From the cell containing the given text, extract its center point as (X, Y) coordinate. 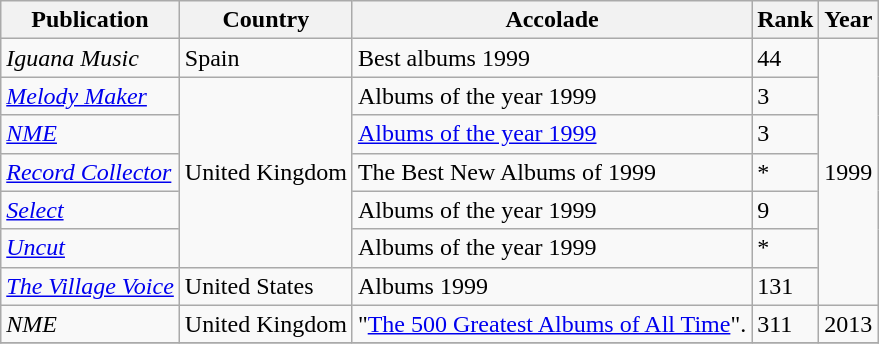
Best albums 1999 (552, 58)
Albums 1999 (552, 286)
Uncut (90, 248)
Select (90, 210)
The Best New Albums of 1999 (552, 172)
Melody Maker (90, 96)
2013 (848, 324)
Country (266, 20)
44 (786, 58)
Year (848, 20)
Publication (90, 20)
United States (266, 286)
131 (786, 286)
Spain (266, 58)
Rank (786, 20)
Accolade (552, 20)
The Village Voice (90, 286)
311 (786, 324)
"The 500 Greatest Albums of All Time". (552, 324)
Record Collector (90, 172)
9 (786, 210)
Iguana Music (90, 58)
1999 (848, 172)
